Find where the given text appears and provide that cell's center as (X, Y) coordinate. 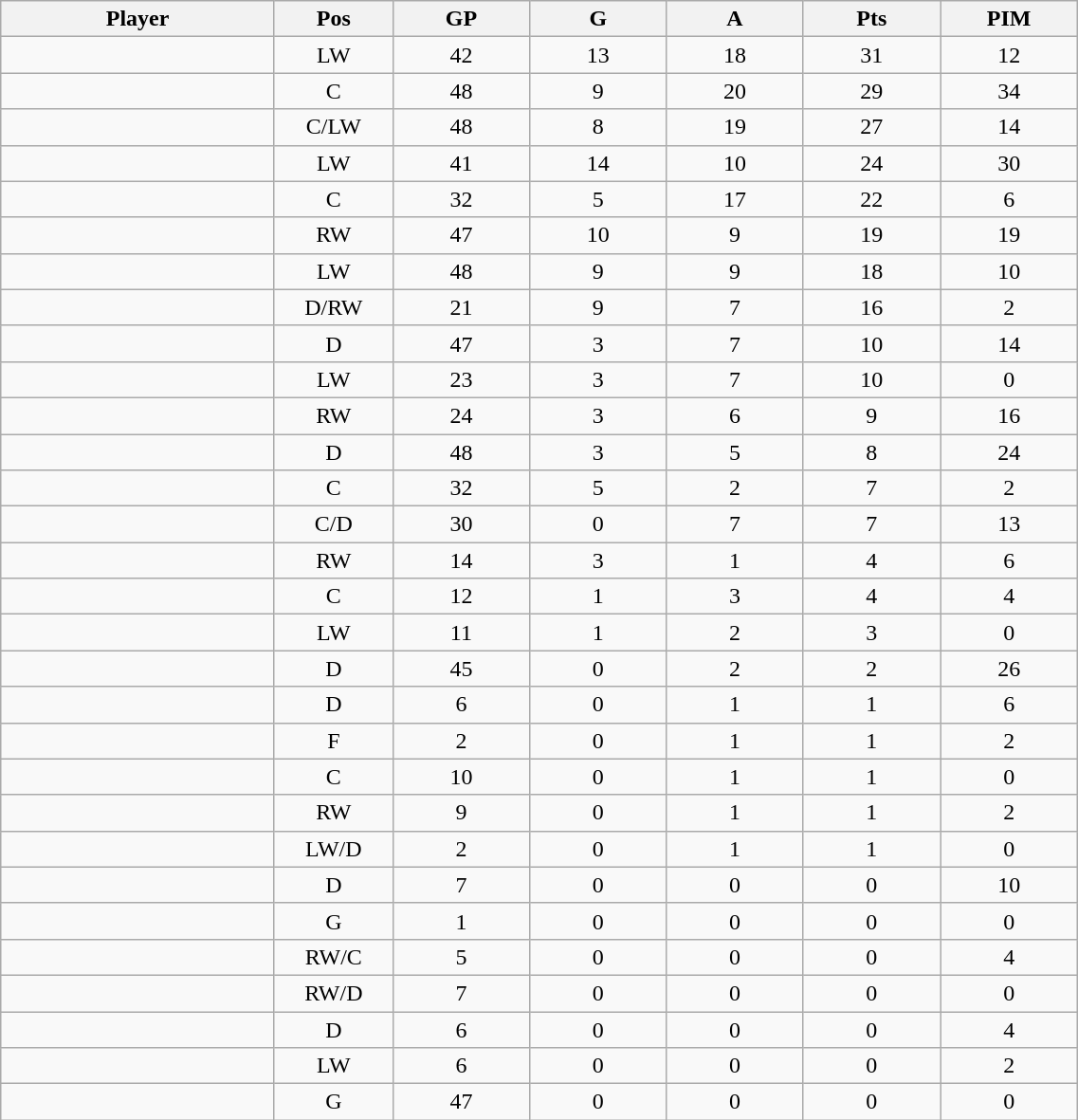
F (334, 741)
27 (871, 127)
RW/D (334, 993)
RW/C (334, 957)
42 (461, 55)
26 (1009, 669)
29 (871, 91)
20 (735, 91)
Pos (334, 19)
31 (871, 55)
23 (461, 379)
C/LW (334, 127)
11 (461, 633)
GP (461, 19)
45 (461, 669)
Player (138, 19)
D/RW (334, 307)
LW/D (334, 849)
21 (461, 307)
A (735, 19)
34 (1009, 91)
22 (871, 199)
17 (735, 199)
Pts (871, 19)
PIM (1009, 19)
41 (461, 163)
C/D (334, 524)
